Determine the (x, y) coordinate at the center of the cell enclosing the given text.  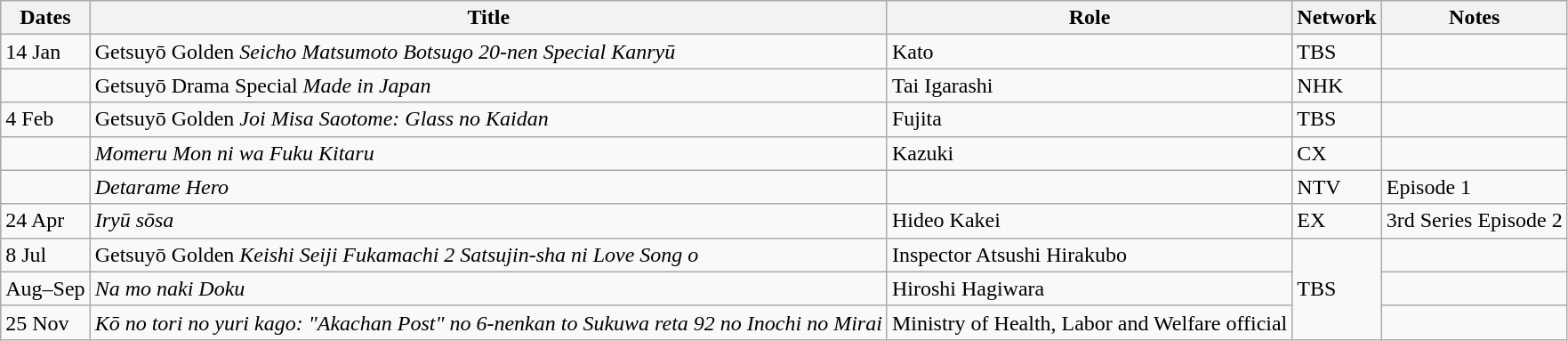
Kato (1089, 52)
Title (488, 18)
Getsuyō Drama Special Made in Japan (488, 85)
Kazuki (1089, 153)
Detarame Hero (488, 187)
Notes (1475, 18)
Episode 1 (1475, 187)
EX (1337, 221)
Role (1089, 18)
4 Feb (45, 119)
NHK (1337, 85)
Getsuyō Golden Keishi Seiji Fukamachi 2 Satsujin-sha ni Love Song o (488, 255)
Network (1337, 18)
Getsuyō Golden Seicho Matsumoto Botsugo 20-nen Special Kanryū (488, 52)
25 Nov (45, 322)
Inspector Atsushi Hirakubo (1089, 255)
Dates (45, 18)
Tai Igarashi (1089, 85)
CX (1337, 153)
Aug–Sep (45, 288)
Ministry of Health, Labor and Welfare official (1089, 322)
Hideo Kakei (1089, 221)
Na mo naki Doku (488, 288)
Fujita (1089, 119)
Kō no tori no yuri kago: "Akachan Post" no 6-nenkan to Sukuwa reta 92 no Inochi no Mirai (488, 322)
Getsuyō Golden Joi Misa Saotome: Glass no Kaidan (488, 119)
Momeru Mon ni wa Fuku Kitaru (488, 153)
Iryū sōsa (488, 221)
3rd Series Episode 2 (1475, 221)
14 Jan (45, 52)
NTV (1337, 187)
8 Jul (45, 255)
24 Apr (45, 221)
Hiroshi Hagiwara (1089, 288)
